For the text-containing cell, return its midpoint in [X, Y] coordinate format. 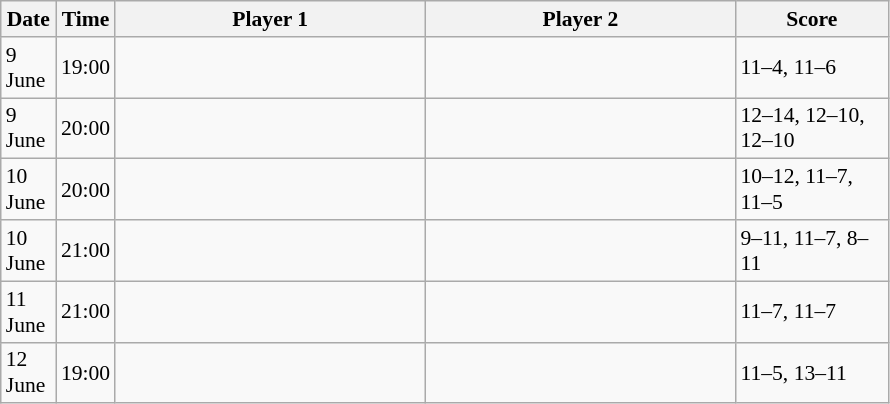
12–14, 12–10, 12–10 [812, 128]
Score [812, 19]
Player 2 [580, 19]
11–7, 11–7 [812, 312]
9–11, 11–7, 8–11 [812, 250]
11 June [28, 312]
Player 1 [270, 19]
10–12, 11–7, 11–5 [812, 190]
Date [28, 19]
11–4, 11–6 [812, 68]
12 June [28, 372]
11–5, 13–11 [812, 372]
Time [86, 19]
